Pinpoint the cell where the given text exists, returning its [X, Y] midpoint coordinate. 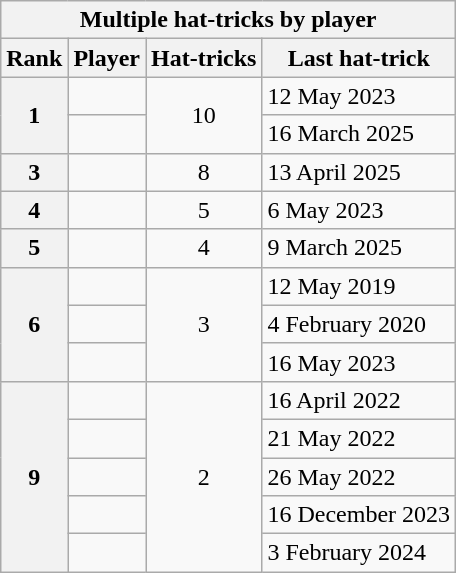
9 March 2025 [359, 248]
Hat-tricks [204, 58]
8 [204, 172]
3 February 2024 [359, 553]
12 May 2023 [359, 96]
Player [107, 58]
6 May 2023 [359, 210]
4 February 2020 [359, 324]
2 [204, 476]
Multiple hat-tricks by player [228, 20]
26 May 2022 [359, 477]
1 [34, 115]
Rank [34, 58]
16 April 2022 [359, 400]
12 May 2019 [359, 286]
10 [204, 115]
21 May 2022 [359, 438]
16 December 2023 [359, 515]
13 April 2025 [359, 172]
9 [34, 476]
16 May 2023 [359, 362]
6 [34, 324]
Last hat-trick [359, 58]
16 March 2025 [359, 134]
